Return the [X, Y] coordinate for the center point of the cell that contains the specified text.  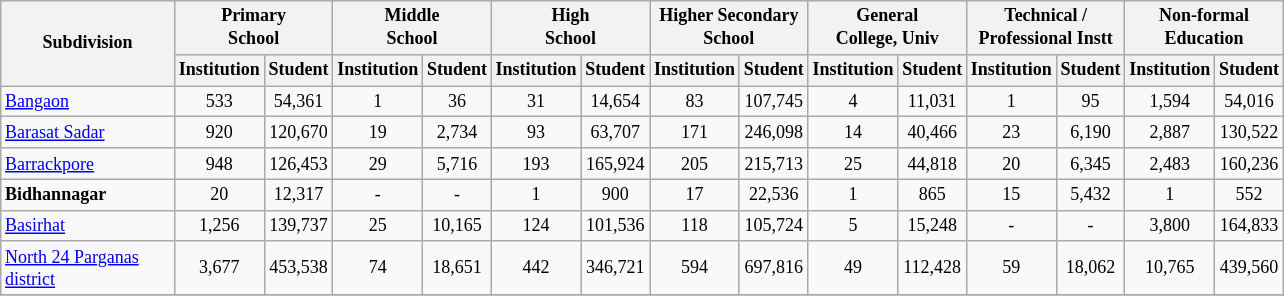
130,522 [1250, 132]
5,432 [1090, 194]
865 [932, 194]
95 [1090, 102]
105,724 [774, 226]
Barrackpore [88, 164]
193 [536, 164]
59 [1011, 268]
15 [1011, 194]
442 [536, 268]
29 [378, 164]
6,190 [1090, 132]
2,734 [458, 132]
31 [536, 102]
10,165 [458, 226]
22,536 [774, 194]
6,345 [1090, 164]
Bidhannagar [88, 194]
PrimarySchool [253, 28]
49 [853, 268]
18,651 [458, 268]
160,236 [1250, 164]
19 [378, 132]
246,098 [774, 132]
54,016 [1250, 102]
112,428 [932, 268]
1,594 [1170, 102]
GeneralCollege, Univ [887, 28]
1,256 [219, 226]
124 [536, 226]
18,062 [1090, 268]
17 [695, 194]
2,483 [1170, 164]
346,721 [616, 268]
5 [853, 226]
3,677 [219, 268]
12,317 [298, 194]
Subdivision [88, 44]
HighSchool [570, 28]
10,765 [1170, 268]
171 [695, 132]
120,670 [298, 132]
Barasat Sadar [88, 132]
5,716 [458, 164]
118 [695, 226]
40,466 [932, 132]
63,707 [616, 132]
11,031 [932, 102]
126,453 [298, 164]
439,560 [1250, 268]
453,538 [298, 268]
14,654 [616, 102]
594 [695, 268]
MiddleSchool [412, 28]
83 [695, 102]
205 [695, 164]
920 [219, 132]
697,816 [774, 268]
2,887 [1170, 132]
139,737 [298, 226]
23 [1011, 132]
Basirhat [88, 226]
Bangaon [88, 102]
4 [853, 102]
Non-formalEducation [1204, 28]
215,713 [774, 164]
44,818 [932, 164]
101,536 [616, 226]
Higher SecondarySchool [729, 28]
74 [378, 268]
14 [853, 132]
Technical /Professional Instt [1045, 28]
165,924 [616, 164]
15,248 [932, 226]
164,833 [1250, 226]
533 [219, 102]
North 24 Parganas district [88, 268]
948 [219, 164]
54,361 [298, 102]
93 [536, 132]
900 [616, 194]
3,800 [1170, 226]
36 [458, 102]
107,745 [774, 102]
552 [1250, 194]
